Detect which cell encompasses the target text, then output its (X, Y) center coordinate. 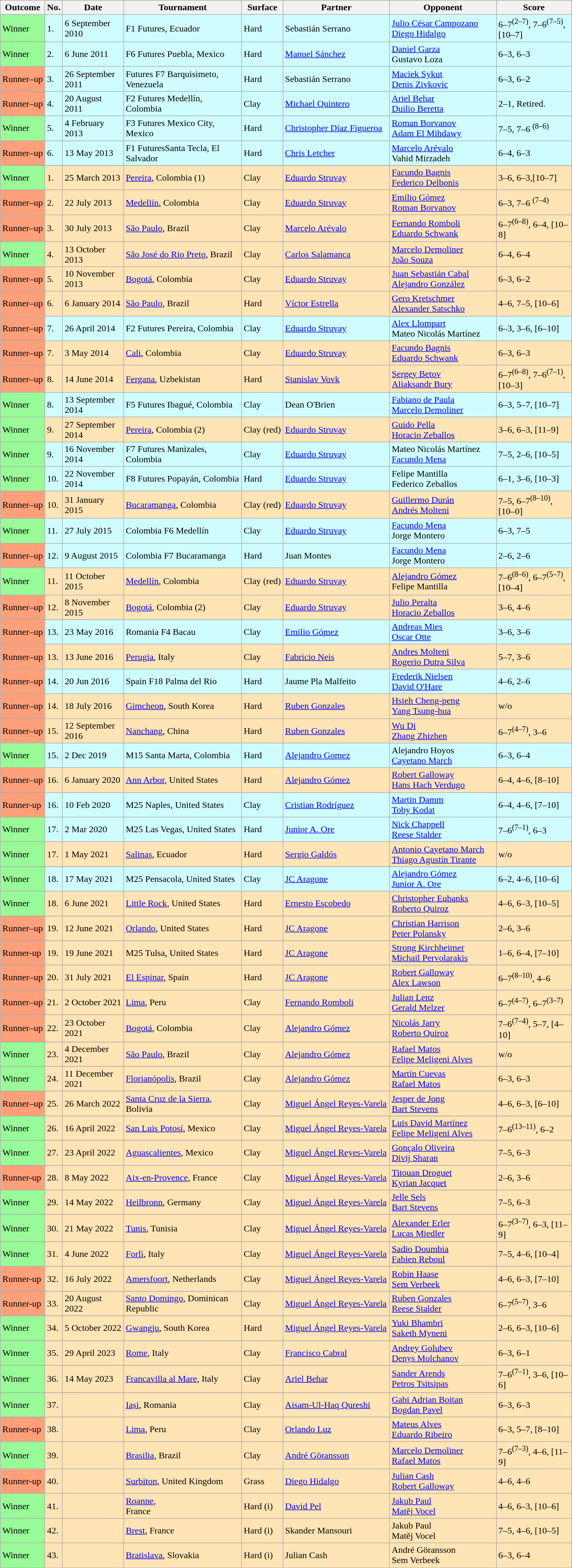
Hsieh Cheng-peng Yang Tsung-hua (443, 706)
Robin Haase Sem Verbeek (443, 1279)
6–1, 3–6, [10–3] (534, 479)
Víctor Estrella (336, 304)
3–6, 4–6 (534, 607)
Christian Harrison Peter Polansky (443, 928)
Marcelo Arévalo (336, 228)
20 August 2022 (93, 1303)
Marcelo Demoliner João Souza (443, 254)
No. (53, 8)
8 May 2022 (93, 1178)
29 April 2023 (93, 1353)
43. (53, 1555)
6–2, 4–6, [10–6] (534, 879)
Iași, Romania (183, 1405)
7–5, 4–6, [10–5] (534, 1531)
23 October 2021 (93, 1028)
Alejandro Gómez Felipe Mantilla (443, 581)
14 May 2022 (93, 1202)
F3 Futures Mexico City, Mexico (183, 128)
3–6, 3–6 (534, 632)
Perugia, Italy (183, 656)
6–7(5–7), 3–6 (534, 1303)
14 June 2014 (93, 379)
Diego Hidalgo (336, 1481)
Aix-en-Provence, France (183, 1178)
6–4, 4–6, [8–10] (534, 780)
Guido Pella Horacio Zeballos (443, 430)
29. (53, 1202)
Tunis, Tunisia (183, 1228)
Gonçalo Oliveira Divij Sharan (443, 1153)
23 April 2022 (93, 1153)
13 June 2016 (93, 656)
10 November 2013 (93, 279)
São José do Rio Preto, Brazil (183, 254)
6 January 2014 (93, 304)
Nick Chappell Reese Stalder (443, 830)
3–6, 6–3,[10–7] (534, 178)
7–5, 2–6, [10–5] (534, 454)
27 July 2015 (93, 531)
F1 Futures, Ecuador (183, 28)
Alex Llompart Mateo Nicolás Martínez (443, 329)
San Luis Potosí, Mexico (183, 1129)
2 Mar 2020 (93, 830)
Aisam-Ul-Haq Qureshi (336, 1405)
20. (53, 978)
Christopher Díaz Figueroa (336, 128)
13 May 2013 (93, 153)
6–7(3–7), 6–3, [11–9] (534, 1228)
Robert Galloway Hans Hach Verdugo (443, 780)
Christopher Eubanks Roberto Quiroz (443, 903)
2–1, Retired. (534, 103)
7–5, 7–6 (8–6) (534, 128)
39. (53, 1455)
Forlì, Italy (183, 1254)
35. (53, 1353)
7–6(7–1), 3–6, [10–6] (534, 1379)
Nanchang, China (183, 731)
Surface (262, 8)
Outcome (23, 8)
El Espinar, Spain (183, 978)
Bogotá, Colombia (2) (183, 607)
Marcelo Demoliner Rafael Matos (443, 1455)
7–5, 4–6, [10–4] (534, 1254)
Gero Kretschmer Alexander Satschko (443, 304)
Florianópolis, Brazil (183, 1078)
Luis David Martínez Felipe Meligeni Alves (443, 1129)
Alejandro Gómez Junior A. Ore (443, 879)
Facundo Bagnis Federico Delbonis (443, 178)
37. (53, 1405)
André Göransson (336, 1455)
Futures F7 Barquisimeto, Venezuela (183, 79)
F6 Futures Puebla, Mexico (183, 54)
Antonio Cayetano March Thiago Agustín Tirante (443, 854)
4–6, 7–5, [10–6] (534, 304)
7–6(13–11), 6–2 (534, 1129)
4–6, 6–3, [10–5] (534, 903)
Chris Letcher (336, 153)
Tournament (183, 8)
4–6, 6–3, [6–10] (534, 1104)
Maciek Sykut Denis Zivkovic (443, 79)
11 December 2021 (93, 1078)
4–6, 6–3, [10–6] (534, 1506)
F7 Futures Manizales, Colombia (183, 454)
Manuel Sánchez (336, 54)
1–6, 6–4, [7–10] (534, 953)
26 April 2014 (93, 329)
23 May 2016 (93, 632)
4–6, 2–6 (534, 682)
18 July 2016 (93, 706)
Ernesto Escobedo (336, 903)
Roanne, France (183, 1506)
6–3, 5–7, [8–10] (534, 1429)
Daniel Garza Gustavo Loza (443, 54)
Alexander Erler Lucas Miedler (443, 1228)
Romania F4 Bacau (183, 632)
Colombia F7 Bucaramanga (183, 556)
26 September 2011 (93, 79)
F1 FuturesSanta Tecla, El Salvador (183, 153)
2 October 2021 (93, 1003)
Julian Lenz Gerald Melzer (443, 1003)
Mateus Alves Eduardo Ribeiro (443, 1429)
7–5, 6–7(8–10), [10–0] (534, 505)
6 June 2011 (93, 54)
Andrey Golubev Denys Molchanov (443, 1353)
6–7(2–7), 7–6(7–5), [10–7] (534, 28)
Julio Peralta Horacio Zeballos (443, 607)
Martín Cuevas Rafael Matos (443, 1078)
6–4, 6–3 (534, 153)
Julian Cash Robert Galloway (443, 1481)
Brest, France (183, 1531)
16 November 2014 (93, 454)
Alejandro Gomez (336, 755)
M25 Tulsa, United States (183, 953)
6–7(6–8), 7–6(7–1), [10–3] (534, 379)
33. (53, 1303)
6–7(6–8), 6–4, [10–8] (534, 228)
14 May 2023 (93, 1379)
Bucaramanga, Colombia (183, 505)
Aguascalientes, Mexico (183, 1153)
Little Rock, United States (183, 903)
Emilio Gómez (336, 632)
F8 Futures Popayán, Colombia (183, 479)
16 July 2022 (93, 1279)
23. (53, 1054)
6 September 2010 (93, 28)
34. (53, 1328)
13 September 2014 (93, 405)
Jaume Pla Malfeito (336, 682)
Ariel Behar (336, 1379)
Michael Quintero (336, 103)
Fabricio Neis (336, 656)
Jesper de Jong Bart Stevens (443, 1104)
M25 Pensacola, United States (183, 879)
Orlando, United States (183, 928)
Juan Sebastián Cabal Alejandro González (443, 279)
Spain F18 Palma del Rio (183, 682)
31 January 2015 (93, 505)
Brasilia, Brazil (183, 1455)
36. (53, 1379)
Opponent (443, 8)
26 March 2022 (93, 1104)
M15 Santa Marta, Colombia (183, 755)
Orlando Luz (336, 1429)
Rome, Italy (183, 1353)
7–6(8–6), 6–7(5–7), [10–4] (534, 581)
21 May 2022 (93, 1228)
4–6, 4–6 (534, 1481)
Sander Arends Petros Tsitsipas (443, 1379)
27 September 2014 (93, 430)
Frederik Nielsen David O'Hare (443, 682)
Facundo Bagnis Eduardo Schwank (443, 353)
26. (53, 1129)
1 May 2021 (93, 854)
Sergio Galdós (336, 854)
4 December 2021 (93, 1054)
28. (53, 1178)
Julio César Campozano Diego Hidalgo (443, 28)
4–6, 6–3, [7–10] (534, 1279)
Alejandro Hoyos Cayetano March (443, 755)
Santo Domingo, Dominican Republic (183, 1303)
11 October 2015 (93, 581)
Andreas Mies Oscar Otte (443, 632)
Ann Arbor, United States (183, 780)
Cristian Rodríguez (336, 804)
Heilbronn, Germany (183, 1202)
Francisco Cabral (336, 1353)
F5 Futures Ibagué, Colombia (183, 405)
6–4, 6–4 (534, 254)
38. (53, 1429)
Francavilla al Mare, Italy (183, 1379)
6 June 2021 (93, 903)
Jelle Sels Bart Stevens (443, 1202)
Dean O'Brien (336, 405)
Junior A. Ore (336, 830)
12 June 2021 (93, 928)
Mateo Nicolás Martínez Facundo Mena (443, 454)
Gwangju, South Korea (183, 1328)
André Göransson Sem Verbeek (443, 1555)
Amersfoort, Netherlands (183, 1279)
6–3, 3–6, [6–10] (534, 329)
Colombia F6 Medellín (183, 531)
4 February 2013 (93, 128)
F2 Futures Medellín, Colombia (183, 103)
6–3, 6–1 (534, 1353)
12 September 2016 (93, 731)
Andres Molteni Rogerio Dutra Silva (443, 656)
Cali, Colombia (183, 353)
3–6, 6–3, [11–9] (534, 430)
4 June 2022 (93, 1254)
22. (53, 1028)
2–6, 2–6 (534, 556)
27. (53, 1153)
19 June 2021 (93, 953)
6–3, 7–5 (534, 531)
M25 Naples, United States (183, 804)
42. (53, 1531)
Strong Kirchheimer Michail Pervolarakis (443, 953)
20 August 2011 (93, 103)
30. (53, 1228)
Carlos Salamanca (336, 254)
Julian Cash (336, 1555)
41. (53, 1506)
40. (53, 1481)
Marcelo Arévalo Vahid Mirzadeh (443, 153)
Fergana, Uzbekistan (183, 379)
20 Jun 2016 (93, 682)
Robert Galloway Alex Lawson (443, 978)
21. (53, 1003)
30 July 2013 (93, 228)
6–4, 4–6, [7–10] (534, 804)
Yuki Bhambri Saketh Myneni (443, 1328)
22 July 2013 (93, 203)
Surbiton, United Kingdom (183, 1481)
Felipe Mantilla Federico Zeballos (443, 479)
Score (534, 8)
6–3, 7–6 (7–4) (534, 203)
David Pel (336, 1506)
5 October 2022 (93, 1328)
Nicolás Jarry Roberto Quiroz (443, 1028)
6–7(4–7), 6–7(3–7) (534, 1003)
Emilio Gómez Roman Borvanov (443, 203)
Roman Borvanov Adam El Mihdawy (443, 128)
Santa Cruz de la Sierra, Bolivia (183, 1104)
Date (93, 8)
Fernando Romboli (336, 1003)
25 March 2013 (93, 178)
Stanislav Vovk (336, 379)
10 Feb 2020 (93, 804)
F2 Futures Pereira, Colombia (183, 329)
Gabi Adrian Boitan Bogdan Pavel (443, 1405)
Salinas, Ecuador (183, 854)
3 May 2014 (93, 353)
M25 Las Vegas, United States (183, 830)
7–6(7–4), 5–7, [4–10] (534, 1028)
Ruben Gonzales Reese Stalder (443, 1303)
8 November 2015 (93, 607)
7–6(7–1), 6–3 (534, 830)
Fernando Romboli Eduardo Schwank (443, 228)
Wu Di Zhang Zhizhen (443, 731)
Partner (336, 8)
6 January 2020 (93, 780)
Sadio Doumbia Fabien Reboul (443, 1254)
31 July 2021 (93, 978)
Martin Damm Toby Kodat (443, 804)
Grass (262, 1481)
25. (53, 1104)
6–3, 5–7, [10–7] (534, 405)
6–7(4–7), 3–6 (534, 731)
9 August 2015 (93, 556)
Titouan Droguet Kyrian Jacquet (443, 1178)
Juan Montes (336, 556)
22 November 2014 (93, 479)
31. (53, 1254)
7–6(7–3), 4–6, [11–9] (534, 1455)
Ariel Behar Duilio Beretta (443, 103)
Sergey Betov Aliaksandr Bury (443, 379)
13 October 2013 (93, 254)
5–7, 3–6 (534, 656)
Guillermo Durán Andrés Molteni (443, 505)
2–6, 6–3, [10–6] (534, 1328)
Pereira, Colombia (2) (183, 430)
32. (53, 1279)
2 Dec 2019 (93, 755)
6–7(8–10), 4–6 (534, 978)
17 May 2021 (93, 879)
Bratislava, Slovakia (183, 1555)
Gimcheon, South Korea (183, 706)
Rafael Matos Felipe Meligeni Alves (443, 1054)
24. (53, 1078)
Pereira, Colombia (1) (183, 178)
16 April 2022 (93, 1129)
Skander Mansouri (336, 1531)
Fabiano de Paula Marcelo Demoliner (443, 405)
